Find where the given text appears and provide that cell's center as [x, y] coordinate. 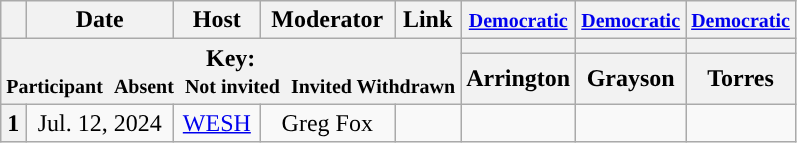
WESH [217, 123]
Torres [741, 78]
Grayson [631, 78]
Link [427, 20]
Host [217, 20]
Greg Fox [327, 123]
Date [100, 20]
1 [14, 123]
Jul. 12, 2024 [100, 123]
Arrington [518, 78]
Key: Participant Absent Not invited Invited Withdrawn [231, 72]
Moderator [327, 20]
